Output the (x, y) coordinate of the center of the cell containing the given text.  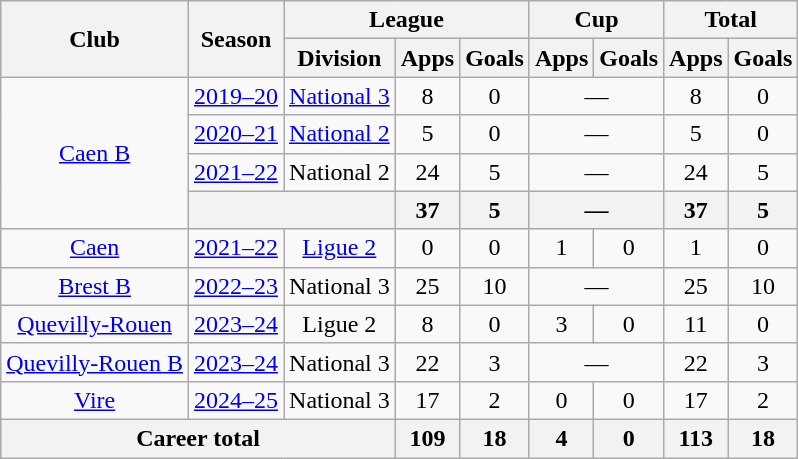
2024–25 (236, 400)
Quevilly-Rouen B (95, 362)
Club (95, 39)
Division (340, 58)
Season (236, 39)
Vire (95, 400)
4 (561, 438)
109 (427, 438)
League (407, 20)
2022–23 (236, 286)
11 (696, 324)
Career total (198, 438)
2019–20 (236, 96)
Quevilly-Rouen (95, 324)
Caen B (95, 153)
Cup (596, 20)
Caen (95, 248)
2020–21 (236, 134)
Brest B (95, 286)
113 (696, 438)
Total (731, 20)
